Identify which cell holds the provided text, then report its [x, y] central coordinate. 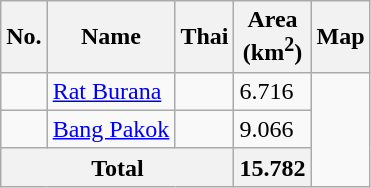
Rat Burana [111, 91]
Area(km2) [272, 37]
Total [118, 167]
Thai [204, 37]
Bang Pakok [111, 129]
Map [340, 37]
6.716 [272, 91]
9.066 [272, 129]
15.782 [272, 167]
Name [111, 37]
No. [24, 37]
